Scan for the cell matching the given text and deliver its (X, Y) coordinate at center. 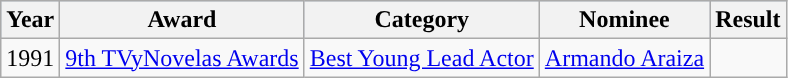
Result (748, 20)
1991 (30, 58)
Best Young Lead Actor (422, 58)
9th TVyNovelas Awards (182, 58)
Nominee (624, 20)
Category (422, 20)
Award (182, 20)
Year (30, 20)
Armando Araiza (624, 58)
